From the cell containing the given text, extract its center point as (x, y) coordinate. 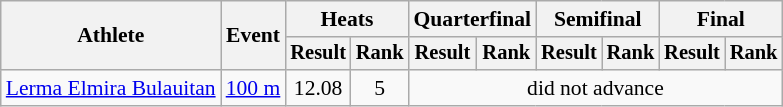
Heats (346, 19)
Event (254, 36)
5 (380, 88)
Semifinal (598, 19)
Quarterfinal (472, 19)
Final (720, 19)
Athlete (111, 36)
100 m (254, 88)
Lerma Elmira Bulauitan (111, 88)
12.08 (318, 88)
did not advance (595, 88)
